Determine the (X, Y) coordinate at the center of the cell enclosing the given text.  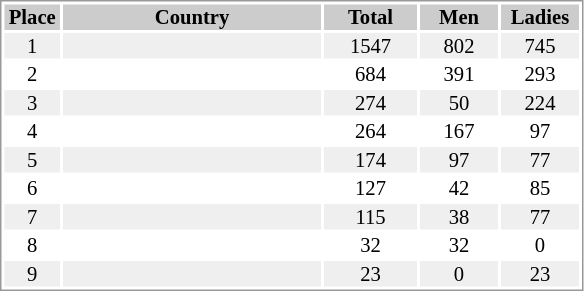
Country (192, 17)
174 (370, 160)
7 (32, 217)
8 (32, 245)
6 (32, 189)
1547 (370, 46)
293 (540, 75)
Ladies (540, 17)
802 (459, 46)
1 (32, 46)
684 (370, 75)
Place (32, 17)
9 (32, 274)
115 (370, 217)
167 (459, 131)
Men (459, 17)
127 (370, 189)
50 (459, 103)
4 (32, 131)
5 (32, 160)
3 (32, 103)
224 (540, 103)
Total (370, 17)
42 (459, 189)
38 (459, 217)
745 (540, 46)
85 (540, 189)
274 (370, 103)
264 (370, 131)
2 (32, 75)
391 (459, 75)
